Provide the (x, y) coordinate of the cell's center where the given text is located.  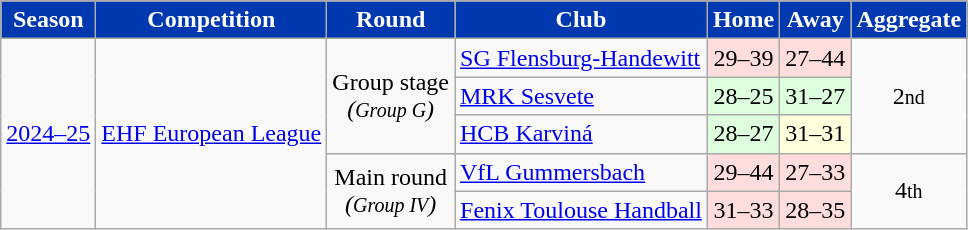
SG Flensburg-Handewitt (580, 58)
31–31 (816, 134)
HCB Karviná (580, 134)
4th (909, 191)
Aggregate (909, 20)
31–27 (816, 96)
28–27 (743, 134)
2nd (909, 96)
2024–25 (48, 134)
Competition (212, 20)
27–33 (816, 172)
Season (48, 20)
VfL Gummersbach (580, 172)
EHF European League (212, 134)
29–39 (743, 58)
Club (580, 20)
29–44 (743, 172)
MRK Sesvete (580, 96)
Away (816, 20)
Fenix Toulouse Handball (580, 210)
31–33 (743, 210)
27–44 (816, 58)
28–25 (743, 96)
Home (743, 20)
Main round(Group IV) (391, 191)
28–35 (816, 210)
Group stage(Group G) (391, 96)
Round (391, 20)
